Detect which cell encompasses the target text, then output its (X, Y) center coordinate. 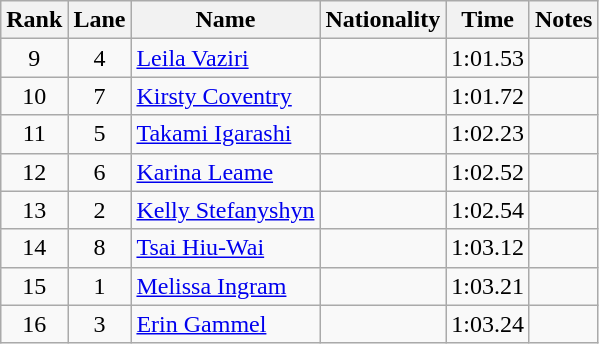
12 (34, 172)
14 (34, 248)
Tsai Hiu-Wai (226, 248)
7 (100, 96)
13 (34, 210)
Nationality (383, 20)
2 (100, 210)
1:03.21 (488, 286)
4 (100, 58)
Kelly Stefanyshyn (226, 210)
1:02.54 (488, 210)
1:02.52 (488, 172)
8 (100, 248)
9 (34, 58)
1:03.12 (488, 248)
5 (100, 134)
1:02.23 (488, 134)
Name (226, 20)
Lane (100, 20)
16 (34, 324)
1 (100, 286)
1:03.24 (488, 324)
Takami Igarashi (226, 134)
Karina Leame (226, 172)
10 (34, 96)
15 (34, 286)
Rank (34, 20)
11 (34, 134)
Kirsty Coventry (226, 96)
Notes (563, 20)
1:01.72 (488, 96)
3 (100, 324)
1:01.53 (488, 58)
Melissa Ingram (226, 286)
Erin Gammel (226, 324)
Leila Vaziri (226, 58)
Time (488, 20)
6 (100, 172)
